Search for the cell housing the specified text and yield its (x, y) center coordinate. 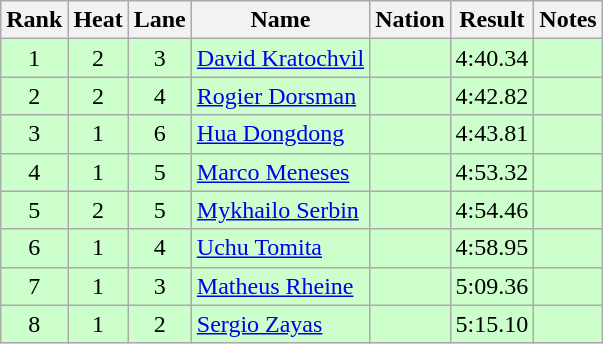
Heat (98, 20)
Mykhailo Serbin (280, 210)
Notes (568, 20)
Sergio Zayas (280, 324)
Uchu Tomita (280, 248)
Hua Dongdong (280, 134)
Nation (410, 20)
4:53.32 (492, 172)
Result (492, 20)
Name (280, 20)
4:54.46 (492, 210)
5:15.10 (492, 324)
Rank (34, 20)
Marco Meneses (280, 172)
5:09.36 (492, 286)
4:43.81 (492, 134)
4:40.34 (492, 58)
Matheus Rheine (280, 286)
4:42.82 (492, 96)
Rogier Dorsman (280, 96)
Lane (160, 20)
7 (34, 286)
David Kratochvil (280, 58)
8 (34, 324)
4:58.95 (492, 248)
